Determine the (x, y) coordinate at the center of the cell enclosing the given text.  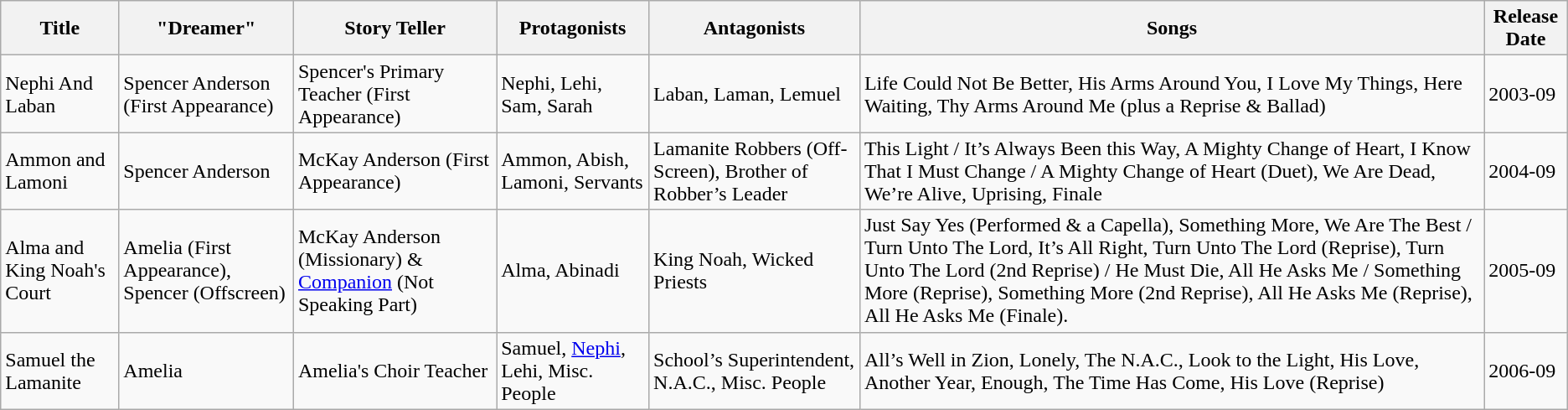
Ammon and Lamoni (60, 171)
McKay Anderson (First Appearance) (395, 171)
Songs (1171, 29)
Release Date (1526, 29)
Protagonists (573, 29)
Spencer Anderson (206, 171)
Lamanite Robbers (Off-Screen), Brother of Robber’s Leader (755, 171)
"Dreamer" (206, 29)
School’s Superintendent, N.A.C., Misc. People (755, 371)
Title (60, 29)
Amelia's Choir Teacher (395, 371)
2005-09 (1526, 271)
Nephi, Lehi, Sam, Sarah (573, 94)
Spencer Anderson (First Appearance) (206, 94)
2004-09 (1526, 171)
Alma, Abinadi (573, 271)
Amelia (206, 371)
Samuel the Lamanite (60, 371)
McKay Anderson (Missionary) & Companion (Not Speaking Part) (395, 271)
Ammon, Abish, Lamoni, Servants (573, 171)
Alma and King Noah's Court (60, 271)
Amelia (First Appearance), Spencer (Offscreen) (206, 271)
All’s Well in Zion, Lonely, The N.A.C., Look to the Light, His Love, Another Year, Enough, The Time Has Come, His Love (Reprise) (1171, 371)
2006-09 (1526, 371)
Story Teller (395, 29)
2003-09 (1526, 94)
Antagonists (755, 29)
Laban, Laman, Lemuel (755, 94)
Samuel, Nephi, Lehi, Misc. People (573, 371)
Spencer's Primary Teacher (First Appearance) (395, 94)
King Noah, Wicked Priests (755, 271)
Nephi And Laban (60, 94)
Life Could Not Be Better, His Arms Around You, I Love My Things, Here Waiting, Thy Arms Around Me (plus a Reprise & Ballad) (1171, 94)
